Identify which cell holds the provided text, then report its [X, Y] central coordinate. 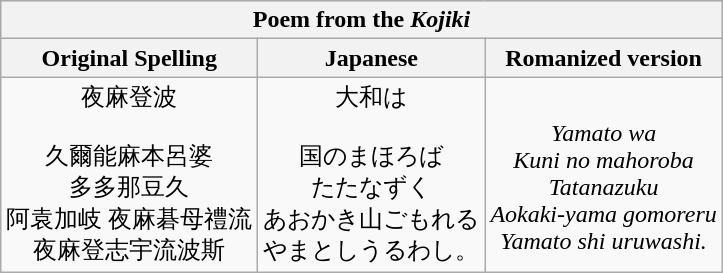
Poem from the Kojiki [362, 20]
Japanese [372, 58]
大和は国のまほろば たたなずく あおかき山ごもれる やまとしうるわし。 [372, 175]
Original Spelling [130, 58]
Romanized version [604, 58]
夜麻登波久爾能麻本呂婆 多多那豆久 阿袁加岐 夜麻碁母禮流 夜麻登志宇流波斯 [130, 175]
Yamato wa Kuni no mahoroba Tatanazuku Aokaki-yama gomoreru Yamato shi uruwashi. [604, 175]
